Find where the given text appears and provide that cell's center as (X, Y) coordinate. 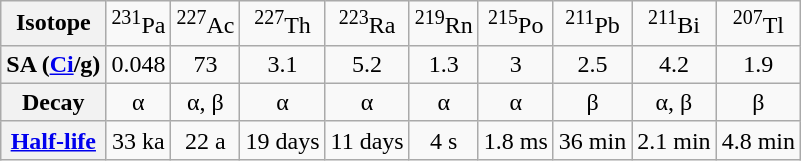
Decay (54, 102)
1.9 (758, 64)
SA (Ci/g) (54, 64)
207Tl (758, 24)
227Ac (206, 24)
4 s (444, 140)
22 a (206, 140)
11 days (367, 140)
4.2 (674, 64)
73 (206, 64)
Isotope (54, 24)
0.048 (138, 64)
33 ka (138, 140)
4.8 min (758, 140)
215Po (516, 24)
211Bi (674, 24)
3.1 (282, 64)
36 min (592, 140)
219Rn (444, 24)
19 days (282, 140)
2.5 (592, 64)
2.1 min (674, 140)
227Th (282, 24)
Half-life (54, 140)
5.2 (367, 64)
1.8 ms (516, 140)
211Pb (592, 24)
231Pa (138, 24)
223Ra (367, 24)
1.3 (444, 64)
3 (516, 64)
